From the cell containing the given text, extract its center point as (X, Y) coordinate. 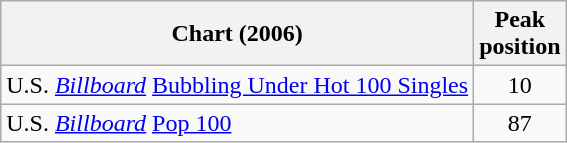
87 (520, 123)
Peakposition (520, 34)
Chart (2006) (238, 34)
U.S. Billboard Pop 100 (238, 123)
10 (520, 85)
U.S. Billboard Bubbling Under Hot 100 Singles (238, 85)
